Capture the cell that displays the provided text and extract its (x, y) central coordinate. 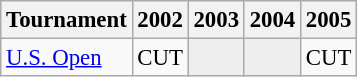
2003 (216, 20)
U.S. Open (66, 58)
2005 (328, 20)
2004 (272, 20)
Tournament (66, 20)
2002 (160, 20)
